Return (x, y) of the center of cell containing provided text 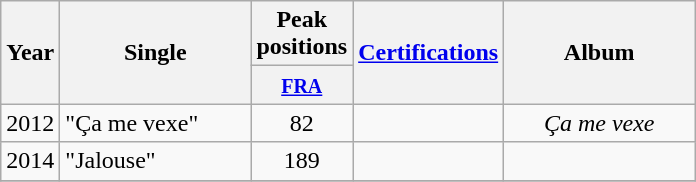
2012 (30, 123)
2014 (30, 161)
Ça me vexe (600, 123)
Single (156, 52)
Year (30, 52)
"Ça me vexe" (156, 123)
82 (302, 123)
Certifications (428, 52)
Peak positions (302, 34)
189 (302, 161)
"Jalouse" (156, 161)
Album (600, 52)
FRA (302, 85)
